Detect which cell encompasses the target text, then output its (X, Y) center coordinate. 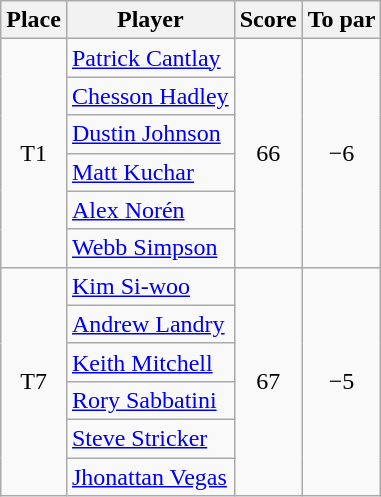
67 (268, 381)
To par (342, 20)
Patrick Cantlay (150, 58)
Alex Norén (150, 210)
Player (150, 20)
Matt Kuchar (150, 172)
Webb Simpson (150, 248)
Steve Stricker (150, 438)
T1 (34, 153)
Andrew Landry (150, 324)
−5 (342, 381)
−6 (342, 153)
Chesson Hadley (150, 96)
T7 (34, 381)
66 (268, 153)
Rory Sabbatini (150, 400)
Keith Mitchell (150, 362)
Dustin Johnson (150, 134)
Kim Si-woo (150, 286)
Jhonattan Vegas (150, 477)
Score (268, 20)
Place (34, 20)
